Extract the [x, y] coordinate from the center of the cell holding the provided text.  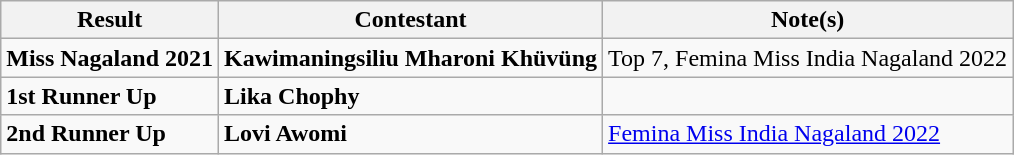
Lika Chophy [411, 96]
Lovi Awomi [411, 134]
Contestant [411, 20]
Miss Nagaland 2021 [110, 58]
Result [110, 20]
2nd Runner Up [110, 134]
Femina Miss India Nagaland 2022 [808, 134]
Note(s) [808, 20]
Kawimaningsiliu Mharoni Khüvüng [411, 58]
1st Runner Up [110, 96]
Top 7, Femina Miss India Nagaland 2022 [808, 58]
